Detect which cell encompasses the target text, then output its [X, Y] center coordinate. 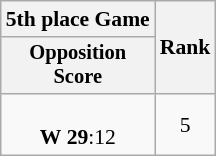
OppositionScore [78, 66]
5 [186, 124]
5th place Game [78, 19]
W 29:12 [78, 124]
Rank [186, 48]
